Return the (x, y) coordinate for the center point of the cell that contains the specified text.  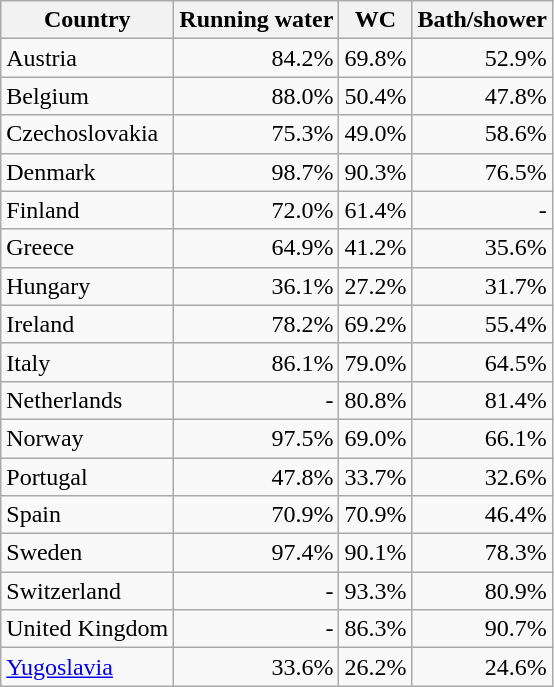
69.0% (376, 438)
Switzerland (88, 591)
69.8% (376, 58)
36.1% (256, 286)
Denmark (88, 172)
Spain (88, 515)
Running water (256, 20)
64.9% (256, 248)
32.6% (482, 477)
33.6% (256, 667)
Finland (88, 210)
98.7% (256, 172)
93.3% (376, 591)
81.4% (482, 400)
Netherlands (88, 400)
86.3% (376, 629)
35.6% (482, 248)
49.0% (376, 134)
58.6% (482, 134)
97.5% (256, 438)
80.9% (482, 591)
90.1% (376, 553)
Country (88, 20)
97.4% (256, 553)
61.4% (376, 210)
Austria (88, 58)
27.2% (376, 286)
Belgium (88, 96)
79.0% (376, 362)
75.3% (256, 134)
69.2% (376, 324)
Norway (88, 438)
Italy (88, 362)
Portugal (88, 477)
WC (376, 20)
United Kingdom (88, 629)
Sweden (88, 553)
Ireland (88, 324)
41.2% (376, 248)
88.0% (256, 96)
90.3% (376, 172)
52.9% (482, 58)
Yugoslavia (88, 667)
24.6% (482, 667)
26.2% (376, 667)
50.4% (376, 96)
Bath/shower (482, 20)
31.7% (482, 286)
84.2% (256, 58)
80.8% (376, 400)
78.2% (256, 324)
Czechoslovakia (88, 134)
90.7% (482, 629)
33.7% (376, 477)
78.3% (482, 553)
55.4% (482, 324)
46.4% (482, 515)
66.1% (482, 438)
Hungary (88, 286)
64.5% (482, 362)
76.5% (482, 172)
Greece (88, 248)
72.0% (256, 210)
86.1% (256, 362)
